Pinpoint the cell where the given text exists, returning its (X, Y) midpoint coordinate. 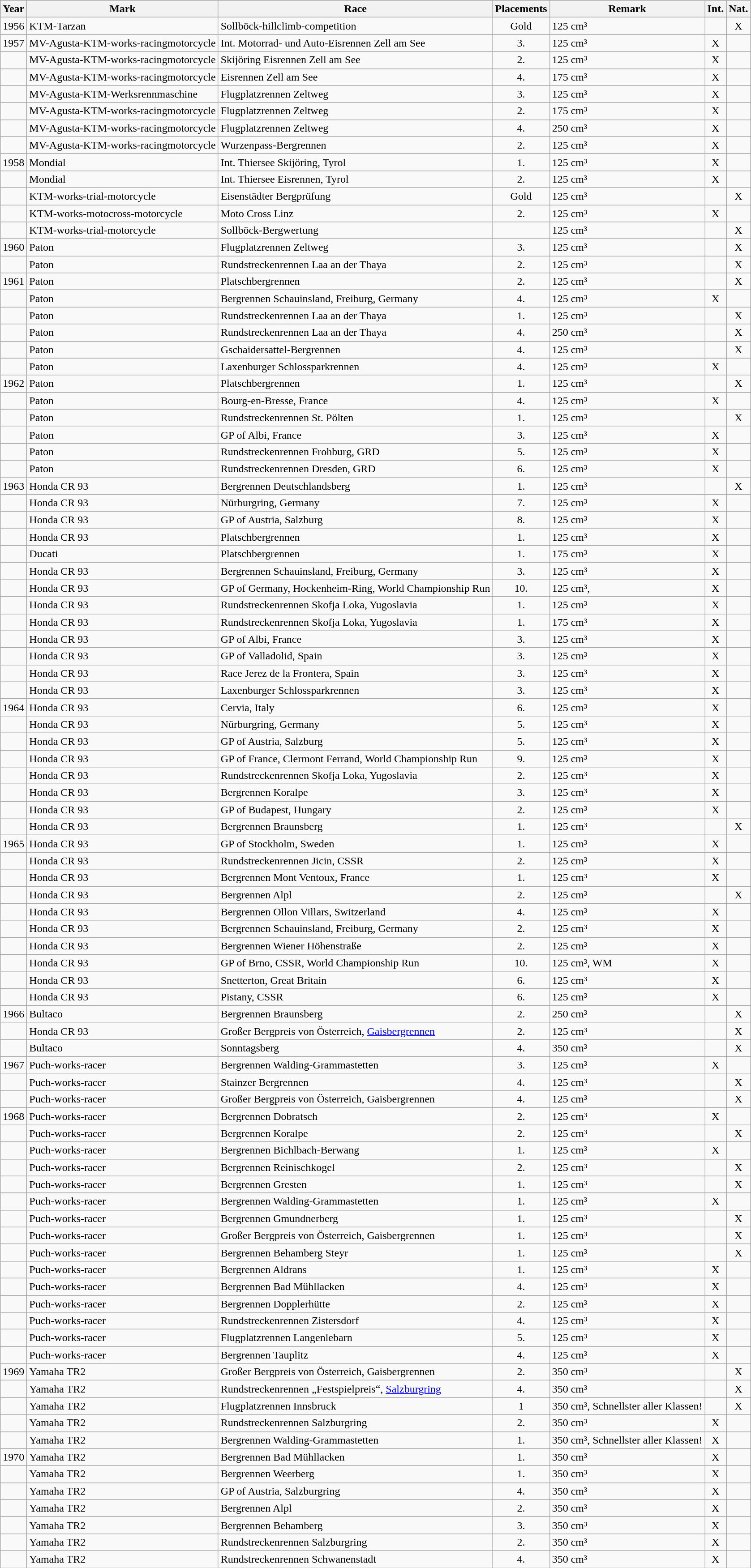
1958 (13, 162)
Nat. (738, 9)
Placements (521, 9)
8. (521, 520)
Sollböck-hillclimb-competition (356, 26)
Rundstreckenrennen Zistersdorf (356, 1321)
GP of France, Clermont Ferrand, World Championship Run (356, 759)
Pistany, CSSR (356, 997)
1970 (13, 1457)
Gschaidersattel-Bergrennen (356, 350)
1964 (13, 707)
Int. Thiersee Eisrennen, Tyrol (356, 179)
Wurzenpass-Bergrennen (356, 145)
1957 (13, 43)
Bergrennen Aldrans (356, 1269)
Sollböck-Bergwertung (356, 231)
Rundstreckenrennen Dresden, GRD (356, 469)
Flugplatzrennen Langenlebarn (356, 1338)
Moto Cross Linz (356, 214)
GP of Valladolid, Spain (356, 656)
7. (521, 503)
KTM-Tarzan (123, 26)
Rundstreckenrennen St. Pölten (356, 418)
Rundstreckenrennen Jicin, CSSR (356, 861)
1963 (13, 486)
Bergrennen Bichlbach-Berwang (356, 1150)
9. (521, 759)
GP of Brno, CSSR, World Championship Run (356, 963)
1968 (13, 1116)
Bergrennen Reinischkogel (356, 1167)
Eisrennen Zell am See (356, 77)
1956 (13, 26)
GP of Germany, Hockenheim-Ring, World Championship Run (356, 588)
Bourg-en-Bresse, France (356, 401)
Bergrennen Behamberg (356, 1525)
125 cm³, WM (627, 963)
Bergrennen Gresten (356, 1184)
Snetterton, Great Britain (356, 980)
1965 (13, 844)
1961 (13, 282)
Stainzer Bergrennen (356, 1082)
Flugplatzrennen Innsbruck (356, 1406)
1967 (13, 1065)
125 cm³, (627, 588)
Bergrennen Behamberg Steyr (356, 1252)
1969 (13, 1372)
GP of Stockholm, Sweden (356, 844)
Int. Thiersee Skijöring, Tyrol (356, 162)
Bergrennen Tauplitz (356, 1355)
GP of Budapest, Hungary (356, 810)
Remark (627, 9)
Year (13, 9)
Int. (716, 9)
1962 (13, 384)
Sonntagsberg (356, 1048)
Bergrennen Ollon Villars, Switzerland (356, 912)
Cervia, Italy (356, 707)
Race Jerez de la Frontera, Spain (356, 673)
Bergrennen Weerberg (356, 1474)
Eisenstädter Bergprüfung (356, 196)
Rundstreckenrennen Schwanenstadt (356, 1559)
Bergrennen Dopplerhütte (356, 1304)
1960 (13, 248)
GP of Austria, Salzburgring (356, 1491)
Bergrennen Wiener Höhenstraße (356, 946)
Race (356, 9)
Bergrennen Mont Ventoux, France (356, 878)
1 (521, 1406)
1966 (13, 1014)
KTM-works-motocross-motorcycle (123, 214)
Skijöring Eisrennen Zell am See (356, 60)
Bergrennen Deutschlandsberg (356, 486)
Rundstreckenrennen „Festspielpreis“, Salzburgring (356, 1389)
MV-Agusta-KTM-Werksrennmaschine (123, 94)
Bergrennen Gmundnerberg (356, 1218)
Mark (123, 9)
Ducati (123, 554)
Rundstreckenrennen Frohburg, GRD (356, 452)
Bergrennen Dobratsch (356, 1116)
Int. Motorrad- und Auto-Eisrennen Zell am See (356, 43)
